Search for the cell housing the specified text and yield its (x, y) center coordinate. 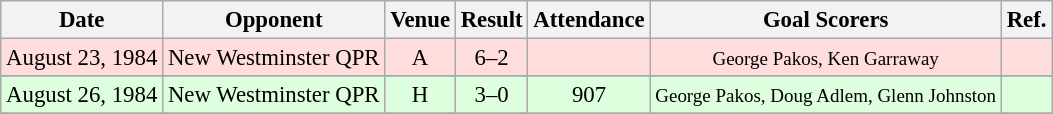
Goal Scorers (826, 20)
A (420, 58)
6–2 (492, 58)
Result (492, 20)
August 26, 1984 (82, 95)
Venue (420, 20)
George Pakos, Ken Garraway (826, 58)
Opponent (274, 20)
907 (589, 95)
3–0 (492, 95)
August 23, 1984 (82, 58)
George Pakos, Doug Adlem, Glenn Johnston (826, 95)
H (420, 95)
Date (82, 20)
Attendance (589, 20)
Ref. (1026, 20)
